Search for the cell housing the specified text and yield its [x, y] center coordinate. 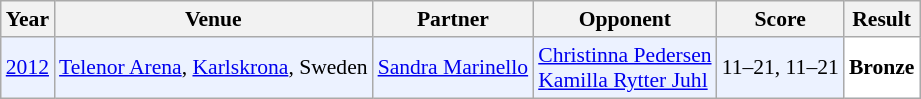
Sandra Marinello [454, 68]
2012 [28, 68]
Result [882, 19]
Partner [454, 19]
Opponent [624, 19]
Bronze [882, 68]
11–21, 11–21 [780, 68]
Year [28, 19]
Christinna Pedersen Kamilla Rytter Juhl [624, 68]
Venue [214, 19]
Score [780, 19]
Telenor Arena, Karlskrona, Sweden [214, 68]
